Pinpoint the cell where the given text exists, returning its [x, y] midpoint coordinate. 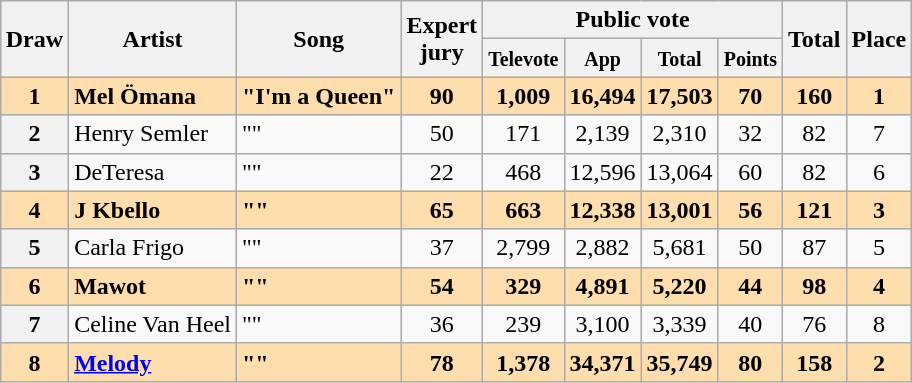
1,378 [524, 362]
App [602, 58]
663 [524, 210]
32 [750, 134]
J Kbello [153, 210]
17,503 [680, 96]
70 [750, 96]
Melody [153, 362]
56 [750, 210]
Carla Frigo [153, 248]
Place [879, 39]
329 [524, 286]
4,891 [602, 286]
65 [442, 210]
5,681 [680, 248]
2,310 [680, 134]
Draw [34, 39]
160 [815, 96]
13,001 [680, 210]
158 [815, 362]
Televote [524, 58]
76 [815, 324]
16,494 [602, 96]
"I'm a Queen" [319, 96]
54 [442, 286]
35,749 [680, 362]
37 [442, 248]
40 [750, 324]
60 [750, 172]
Song [319, 39]
22 [442, 172]
Celine Van Heel [153, 324]
36 [442, 324]
1,009 [524, 96]
98 [815, 286]
13,064 [680, 172]
3,100 [602, 324]
Public vote [633, 20]
171 [524, 134]
34,371 [602, 362]
78 [442, 362]
90 [442, 96]
5,220 [680, 286]
87 [815, 248]
2,799 [524, 248]
12,596 [602, 172]
2,882 [602, 248]
Expertjury [442, 39]
44 [750, 286]
Mawot [153, 286]
12,338 [602, 210]
80 [750, 362]
Artist [153, 39]
Points [750, 58]
Henry Semler [153, 134]
3,339 [680, 324]
468 [524, 172]
121 [815, 210]
239 [524, 324]
2,139 [602, 134]
DeTeresa [153, 172]
Mel Ömana [153, 96]
